Detect which cell encompasses the target text, then output its [X, Y] center coordinate. 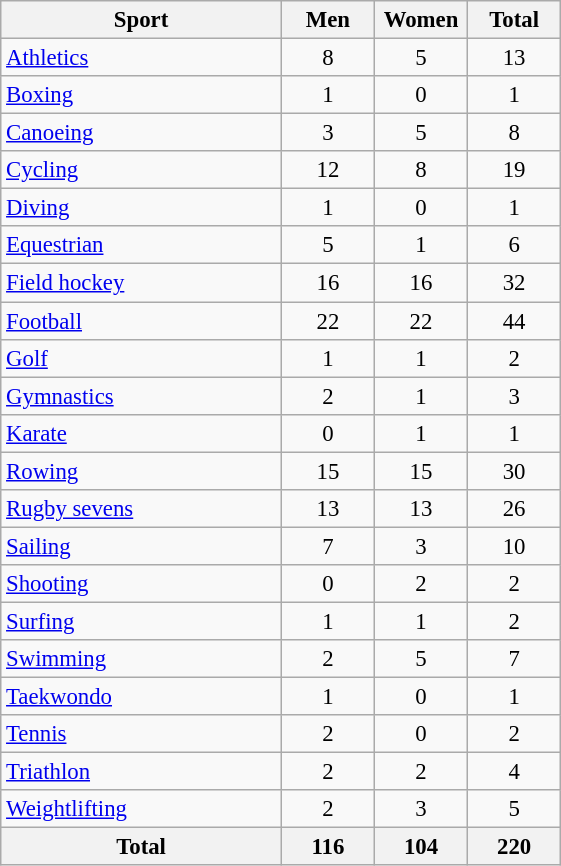
Women [420, 20]
Cycling [142, 170]
Field hockey [142, 283]
32 [514, 283]
Taekwondo [142, 697]
Sailing [142, 546]
220 [514, 847]
Rugby sevens [142, 509]
6 [514, 245]
Karate [142, 433]
Sport [142, 20]
Football [142, 321]
Canoeing [142, 133]
Surfing [142, 621]
30 [514, 471]
Athletics [142, 58]
Boxing [142, 95]
Swimming [142, 659]
Tennis [142, 734]
Gymnastics [142, 396]
26 [514, 509]
19 [514, 170]
104 [420, 847]
Equestrian [142, 245]
10 [514, 546]
Golf [142, 358]
Rowing [142, 471]
Men [328, 20]
44 [514, 321]
116 [328, 847]
Triathlon [142, 772]
12 [328, 170]
Shooting [142, 584]
Weightlifting [142, 809]
Diving [142, 208]
4 [514, 772]
